Return the [X, Y] coordinate for the center point of the cell that contains the specified text.  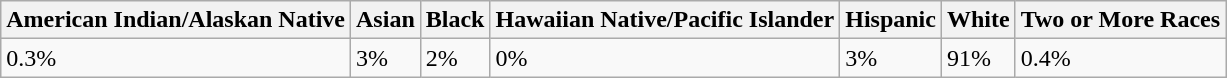
Black [455, 20]
Hawaiian Native/Pacific Islander [665, 20]
2% [455, 58]
91% [978, 58]
Asian [386, 20]
0.4% [1120, 58]
American Indian/Alaskan Native [176, 20]
0.3% [176, 58]
Hispanic [891, 20]
Two or More Races [1120, 20]
0% [665, 58]
White [978, 20]
